Scan for the cell matching the given text and deliver its (x, y) coordinate at center. 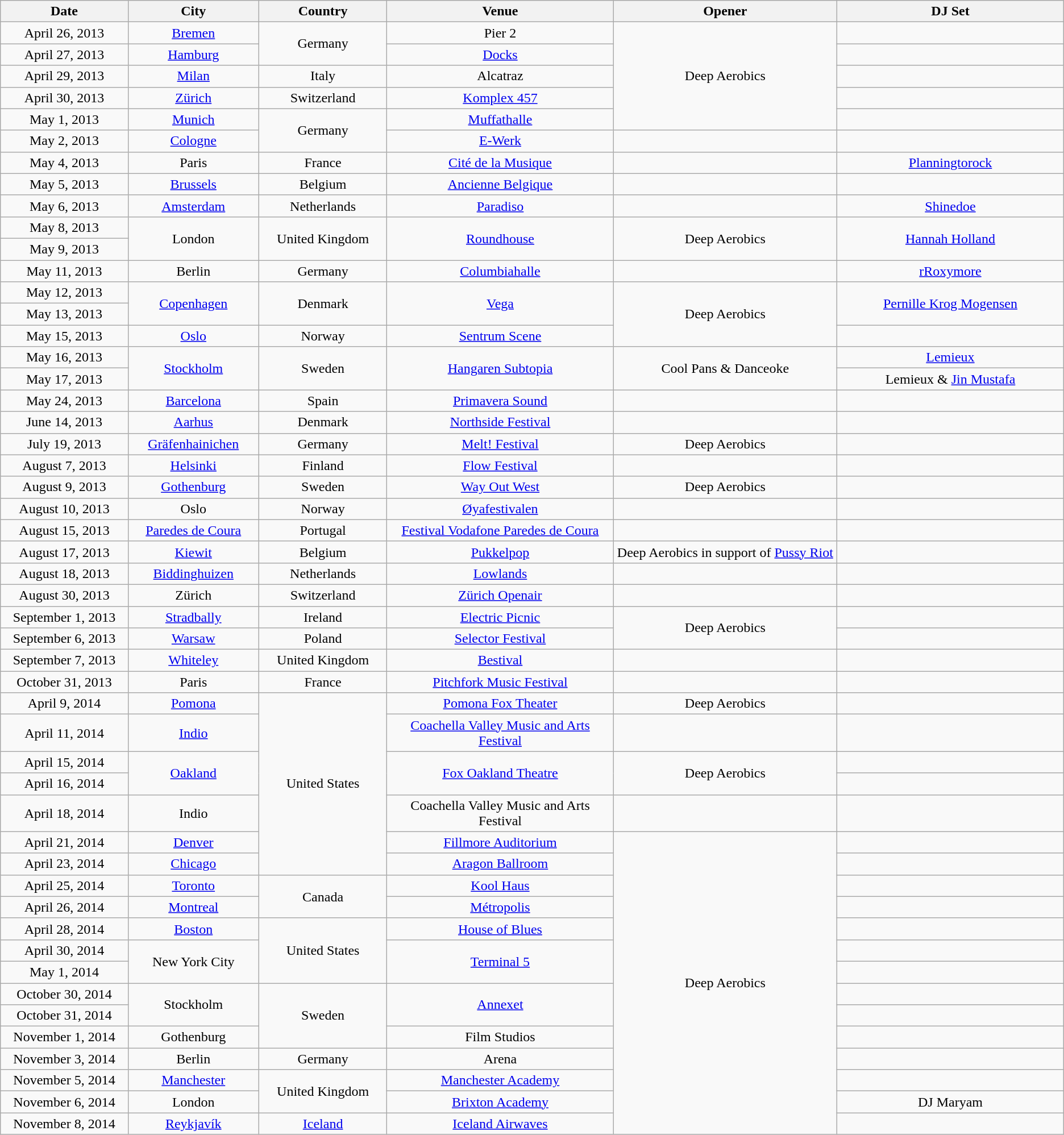
November 5, 2014 (65, 1080)
Vega (500, 304)
Italy (323, 76)
DJ Set (950, 11)
October 31, 2014 (65, 1016)
Manchester Academy (500, 1080)
May 1, 2014 (65, 972)
Lemieux & Jin Mustafa (950, 379)
Komplex 457 (500, 98)
Aarhus (193, 422)
Milan (193, 76)
Manchester (193, 1080)
Kool Haus (500, 885)
Fillmore Auditorium (500, 842)
Iceland Airwaves (500, 1124)
Brixton Academy (500, 1102)
Pukkelpop (500, 552)
Oakland (193, 773)
Bremen (193, 33)
April 27, 2013 (65, 55)
Hannah Holland (950, 238)
Portugal (323, 530)
September 6, 2013 (65, 639)
Bestival (500, 660)
Øyafestivalen (500, 509)
Film Studios (500, 1037)
October 30, 2014 (65, 994)
Kiewit (193, 552)
Boston (193, 929)
Hamburg (193, 55)
Copenhagen (193, 304)
Opener (725, 11)
Helsinki (193, 465)
May 17, 2013 (65, 379)
Pomona Fox Theater (500, 704)
rRoxymore (950, 271)
Chicago (193, 864)
August 18, 2013 (65, 573)
Pitchfork Music Festival (500, 682)
Sentrum Scene (500, 336)
September 1, 2013 (65, 617)
Reykjavík (193, 1124)
Toronto (193, 885)
Denver (193, 842)
Terminal 5 (500, 961)
August 7, 2013 (65, 465)
Aragon Ballroom (500, 864)
May 2, 2013 (65, 141)
Ancienne Belgique (500, 184)
Venue (500, 11)
July 19, 2013 (65, 444)
May 15, 2013 (65, 336)
Paredes de Coura (193, 530)
November 3, 2014 (65, 1059)
May 6, 2013 (65, 206)
May 12, 2013 (65, 293)
Stradbally (193, 617)
Métropolis (500, 907)
April 25, 2014 (65, 885)
Ireland (323, 617)
Montreal (193, 907)
Cologne (193, 141)
Shinedoe (950, 206)
Iceland (323, 1124)
Cité de la Musique (500, 163)
May 1, 2013 (65, 119)
Whiteley (193, 660)
Hangaren Subtopia (500, 368)
City (193, 11)
April 16, 2014 (65, 784)
Munich (193, 119)
Lowlands (500, 573)
Date (65, 11)
May 8, 2013 (65, 227)
Annexet (500, 1005)
April 26, 2013 (65, 33)
April 28, 2014 (65, 929)
Alcatraz (500, 76)
Gräfenhainichen (193, 444)
November 1, 2014 (65, 1037)
Amsterdam (193, 206)
August 10, 2013 (65, 509)
Roundhouse (500, 238)
Muffathalle (500, 119)
Fox Oakland Theatre (500, 773)
Zürich Openair (500, 595)
April 26, 2014 (65, 907)
April 9, 2014 (65, 704)
August 15, 2013 (65, 530)
May 9, 2013 (65, 249)
April 23, 2014 (65, 864)
Finland (323, 465)
Warsaw (193, 639)
DJ Maryam (950, 1102)
April 30, 2014 (65, 950)
April 18, 2014 (65, 813)
Country (323, 11)
Spain (323, 401)
May 5, 2013 (65, 184)
Arena (500, 1059)
Columbiahalle (500, 271)
Canada (323, 896)
April 15, 2014 (65, 762)
November 6, 2014 (65, 1102)
Biddinghuizen (193, 573)
House of Blues (500, 929)
Barcelona (193, 401)
Primavera Sound (500, 401)
Brussels (193, 184)
Paradiso (500, 206)
August 30, 2013 (65, 595)
Flow Festival (500, 465)
Melt! Festival (500, 444)
April 30, 2013 (65, 98)
Lemieux (950, 357)
Pernille Krog Mogensen (950, 304)
Planningtorock (950, 163)
Pier 2 (500, 33)
Selector Festival (500, 639)
August 17, 2013 (65, 552)
April 29, 2013 (65, 76)
May 16, 2013 (65, 357)
May 13, 2013 (65, 314)
May 4, 2013 (65, 163)
Festival Vodafone Paredes de Coura (500, 530)
New York City (193, 961)
August 9, 2013 (65, 487)
May 11, 2013 (65, 271)
E-Werk (500, 141)
Northside Festival (500, 422)
Way Out West (500, 487)
Poland (323, 639)
Electric Picnic (500, 617)
May 24, 2013 (65, 401)
Cool Pans & Danceoke (725, 368)
April 11, 2014 (65, 733)
October 31, 2013 (65, 682)
Docks (500, 55)
Deep Aerobics in support of Pussy Riot (725, 552)
June 14, 2013 (65, 422)
April 21, 2014 (65, 842)
September 7, 2013 (65, 660)
November 8, 2014 (65, 1124)
Pomona (193, 704)
